Return [x, y] of the center of cell containing provided text 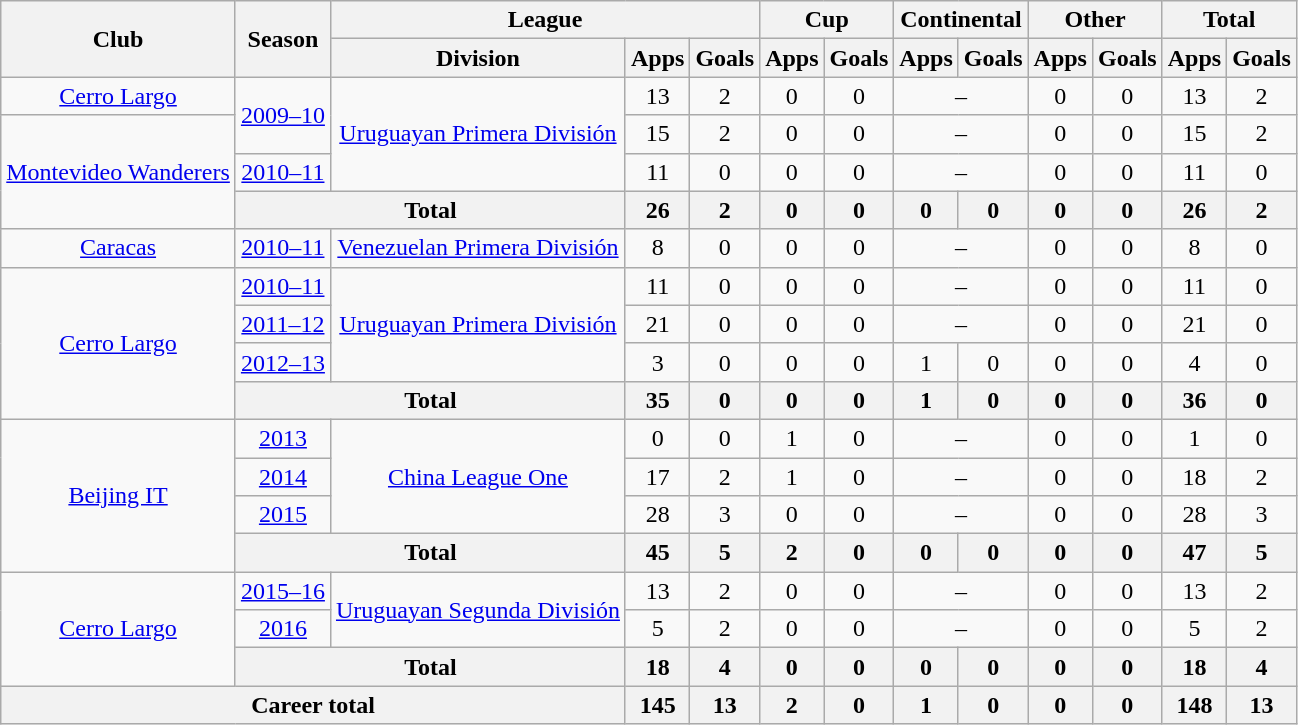
148 [1194, 705]
47 [1194, 553]
2015 [282, 515]
Season [282, 39]
2016 [282, 629]
Continental [961, 20]
17 [657, 477]
2009–10 [282, 115]
2014 [282, 477]
45 [657, 553]
China League One [478, 476]
2012–13 [282, 362]
2015–16 [282, 591]
2013 [282, 438]
Uruguayan Segunda División [478, 610]
Cup [827, 20]
Montevideo Wanderers [118, 172]
35 [657, 400]
2011–12 [282, 324]
Club [118, 39]
Other [1095, 20]
Career total [314, 705]
36 [1194, 400]
League [544, 20]
Venezuelan Primera División [478, 248]
Division [478, 58]
Caracas [118, 248]
Beijing IT [118, 495]
145 [657, 705]
